Scan for the cell matching the given text and deliver its (x, y) coordinate at center. 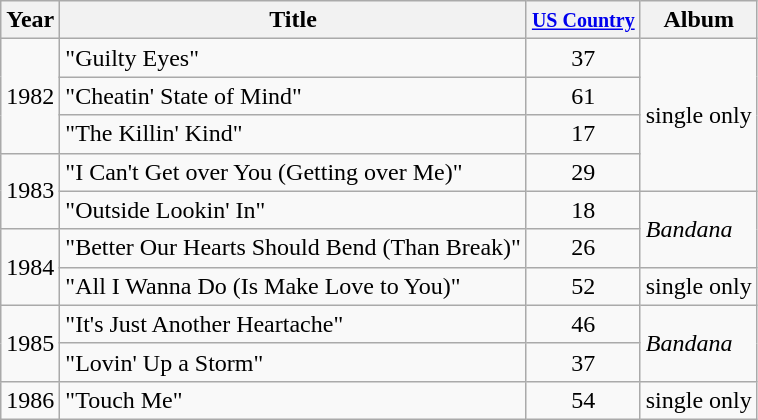
"Lovin' Up a Storm" (294, 362)
1986 (30, 400)
46 (583, 324)
61 (583, 96)
1983 (30, 191)
1985 (30, 343)
1984 (30, 267)
1982 (30, 96)
Year (30, 20)
26 (583, 248)
US Country (583, 20)
"Better Our Hearts Should Bend (Than Break)" (294, 248)
"Touch Me" (294, 400)
52 (583, 286)
"I Can't Get over You (Getting over Me)" (294, 172)
"Outside Lookin' In" (294, 210)
18 (583, 210)
17 (583, 134)
"All I Wanna Do (Is Make Love to You)" (294, 286)
54 (583, 400)
29 (583, 172)
Album (698, 20)
"Guilty Eyes" (294, 58)
"The Killin' Kind" (294, 134)
Title (294, 20)
"It's Just Another Heartache" (294, 324)
"Cheatin' State of Mind" (294, 96)
